Return (x, y) of the center of cell containing provided text 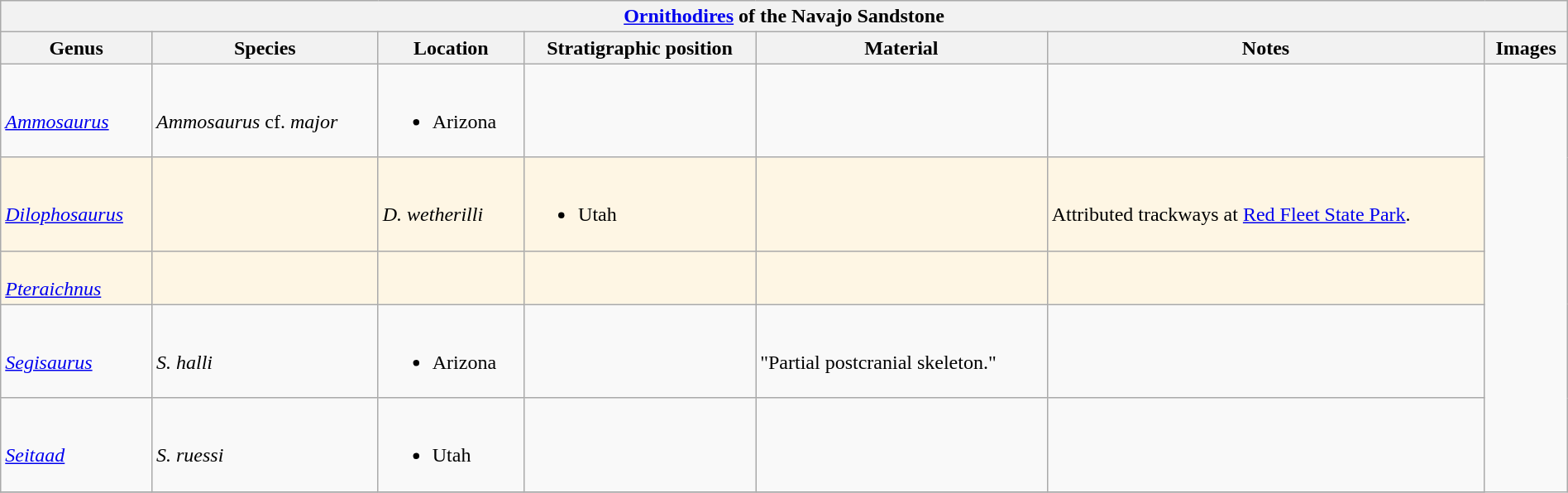
S. ruessi (265, 445)
S. halli (265, 351)
Stratigraphic position (640, 48)
Ornithodires of the Navajo Sandstone (784, 17)
Species (265, 48)
Dilophosaurus (76, 203)
Notes (1265, 48)
Seitaad (76, 445)
Images (1526, 48)
Genus (76, 48)
Pteraichnus (76, 278)
Ammosaurus cf. major (265, 111)
Ammosaurus (76, 111)
Material (901, 48)
Attributed trackways at Red Fleet State Park. (1265, 203)
Segisaurus (76, 351)
"Partial postcranial skeleton." (901, 351)
D. wetherilli (451, 203)
Location (451, 48)
